Find where the given text appears and provide that cell's center as [X, Y] coordinate. 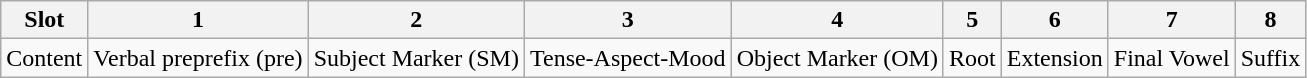
2 [416, 20]
7 [1172, 20]
Slot [44, 20]
Final Vowel [1172, 58]
Verbal preprefix (pre) [198, 58]
Tense-Aspect-Mood [628, 58]
3 [628, 20]
5 [972, 20]
1 [198, 20]
Content [44, 58]
8 [1270, 20]
Object Marker (OM) [837, 58]
Extension [1054, 58]
Root [972, 58]
6 [1054, 20]
4 [837, 20]
Subject Marker (SM) [416, 58]
Suffix [1270, 58]
